Provide the [X, Y] coordinate of the cell's center where the given text is located.  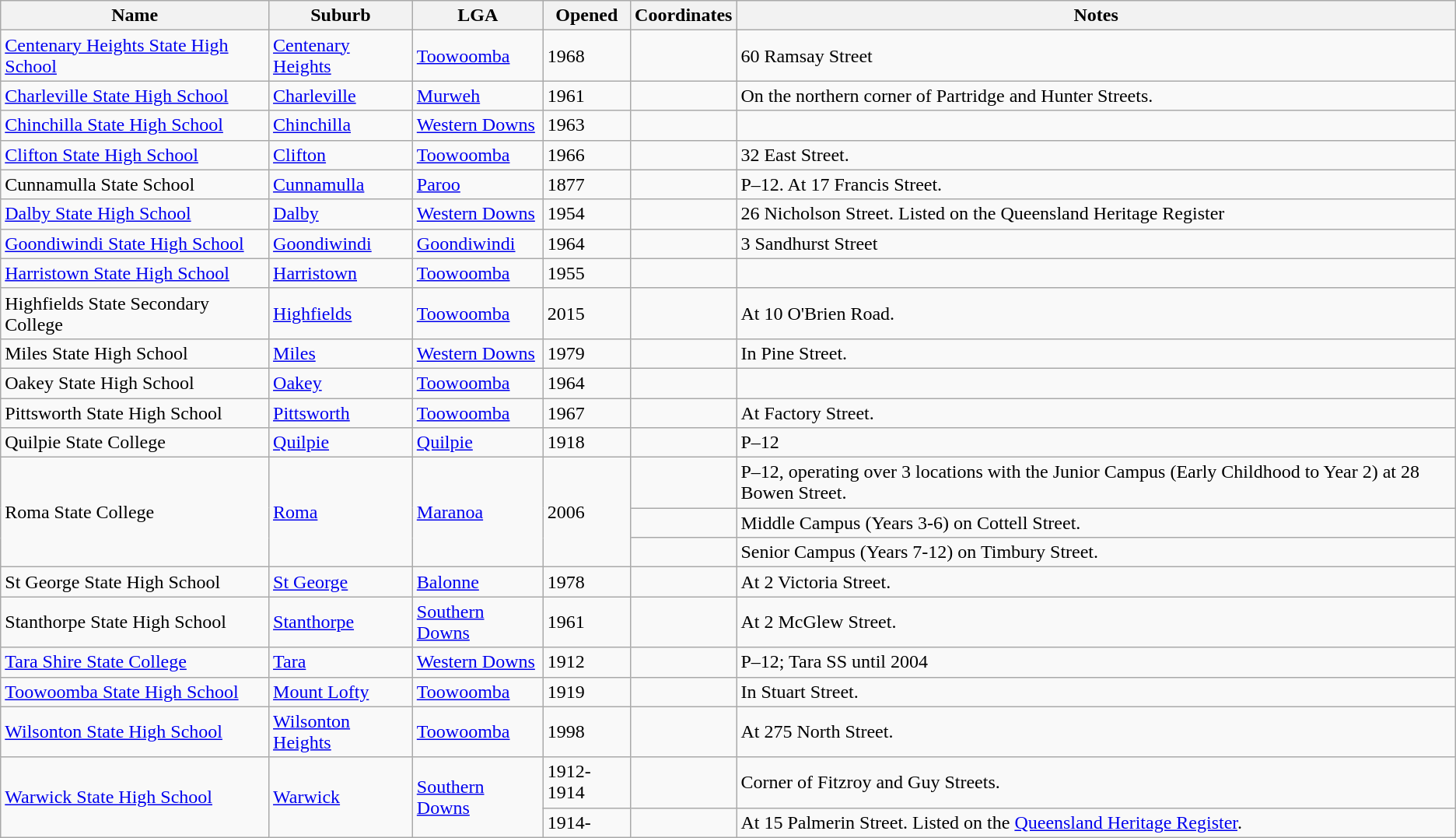
Middle Campus (Years 3-6) on Cottell Street. [1096, 523]
1914- [586, 822]
P–12. At 17 Francis Street. [1096, 184]
Coordinates [684, 16]
2015 [586, 313]
Harristown [341, 273]
1978 [586, 582]
In Pine Street. [1096, 353]
Clifton [341, 155]
Toowoomba State High School [135, 692]
LGA [478, 16]
60 Ramsay Street [1096, 56]
Name [135, 16]
1963 [586, 125]
Senior Campus (Years 7-12) on Timbury Street. [1096, 552]
St George [341, 582]
1968 [586, 56]
26 Nicholson Street. Listed on the Queensland Heritage Register [1096, 214]
Paroo [478, 184]
At 15 Palmerin Street. Listed on the Queensland Heritage Register. [1096, 822]
Balonne [478, 582]
Dalby State High School [135, 214]
Cunnamulla State School [135, 184]
Harristown State High School [135, 273]
At 2 Victoria Street. [1096, 582]
Chinchilla State High School [135, 125]
Notes [1096, 16]
Goondiwindi State High School [135, 244]
At 275 North Street. [1096, 731]
P–12, operating over 3 locations with the Junior Campus (Early Childhood to Year 2) at 28 Bowen Street. [1096, 482]
Highfields State Secondary College [135, 313]
Chinchilla [341, 125]
Murweh [478, 96]
2006 [586, 512]
Oakey State High School [135, 383]
Mount Lofty [341, 692]
Centenary Heights [341, 56]
Centenary Heights State High School [135, 56]
Charleville State High School [135, 96]
1912 [586, 662]
Roma State College [135, 512]
Charleville [341, 96]
Tara Shire State College [135, 662]
1979 [586, 353]
At 10 O'Brien Road. [1096, 313]
1967 [586, 413]
1998 [586, 731]
Warwick [341, 797]
P–12 [1096, 443]
Wilsonton Heights [341, 731]
1918 [586, 443]
Highfields [341, 313]
On the northern corner of Partridge and Hunter Streets. [1096, 96]
Miles [341, 353]
Corner of Fitzroy and Guy Streets. [1096, 783]
Opened [586, 16]
Tara [341, 662]
1877 [586, 184]
1955 [586, 273]
Warwick State High School [135, 797]
Clifton State High School [135, 155]
At Factory Street. [1096, 413]
St George State High School [135, 582]
Wilsonton State High School [135, 731]
Roma [341, 512]
P–12; Tara SS until 2004 [1096, 662]
1919 [586, 692]
32 East Street. [1096, 155]
Suburb [341, 16]
Stanthorpe [341, 622]
1912-1914 [586, 783]
Pittsworth [341, 413]
Pittsworth State High School [135, 413]
In Stuart Street. [1096, 692]
Quilpie State College [135, 443]
Stanthorpe State High School [135, 622]
Miles State High School [135, 353]
3 Sandhurst Street [1096, 244]
Dalby [341, 214]
Cunnamulla [341, 184]
1966 [586, 155]
Oakey [341, 383]
Maranoa [478, 512]
At 2 McGlew Street. [1096, 622]
1954 [586, 214]
